Locate the cell with the specified text and output its [X, Y] center coordinate. 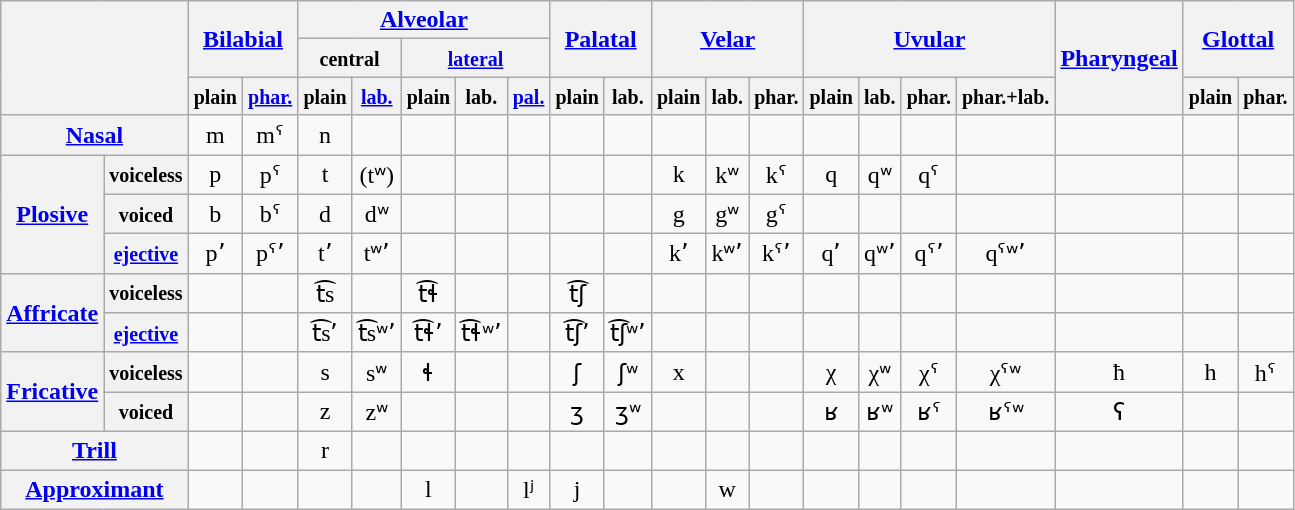
kʷ [728, 174]
m [215, 135]
s [325, 372]
t [325, 174]
hˤ [1266, 372]
kˤ [776, 174]
t͡ɬʼ [428, 333]
gʷ [728, 214]
p [215, 174]
q [831, 174]
qˤʷʼ [1005, 254]
l [428, 490]
Trill [94, 450]
kʼ [678, 254]
t͡ʃ [577, 293]
j [577, 490]
t͡ɬʷʼ [482, 333]
pˤʼ [270, 254]
kˤʼ [776, 254]
Bilabial [243, 39]
phar.+lab. [1005, 96]
d [325, 214]
tʼ [325, 254]
Nasal [94, 135]
ʒʷ [628, 412]
sʷ [376, 372]
t͡sʷʼ [376, 333]
tʷʼ [376, 254]
ʃʷ [628, 372]
ʁʷ [880, 412]
pal. [528, 96]
qˤ [928, 174]
central [350, 58]
χˤ [928, 372]
Plosive [52, 214]
χˤʷ [1005, 372]
z [325, 412]
Velar [728, 39]
k [678, 174]
ɬ [428, 372]
qʼ [831, 254]
qˤʼ [928, 254]
Glottal [1238, 39]
Alveolar [424, 20]
ʕ [1119, 412]
pˤ [270, 174]
x [678, 372]
qʷʼ [880, 254]
mˤ [270, 135]
ʒ [577, 412]
Uvular [930, 39]
Approximant [94, 490]
kʷʼ [728, 254]
lʲ [528, 490]
r [325, 450]
g [678, 214]
t͡s [325, 293]
h [1210, 372]
bˤ [270, 214]
t͡ɬ [428, 293]
pʼ [215, 254]
b [215, 214]
ħ [1119, 372]
Affricate [52, 312]
χʷ [880, 372]
n [325, 135]
w [728, 490]
ʃ [577, 372]
dʷ [376, 214]
Fricative [52, 392]
χ [831, 372]
zʷ [376, 412]
gˤ [776, 214]
t͡ʃʷʼ [628, 333]
t͡sʼ [325, 333]
ʁˤʷ [1005, 412]
(tʷ) [376, 174]
ʁˤ [928, 412]
t͡ʃʼ [577, 333]
ʁ [831, 412]
qʷ [880, 174]
Pharyngeal [1119, 58]
lateral [476, 58]
Palatal [600, 39]
